Locate the cell with the specified text and output its [X, Y] center coordinate. 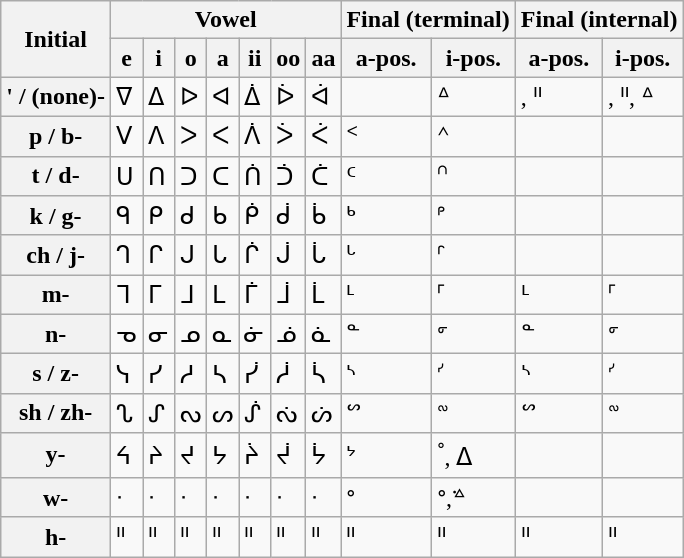
ᑌ [126, 176]
ᑉ [386, 136]
ᓅ [288, 334]
ᓰ [255, 374]
ᓈ [324, 334]
ᐯ [126, 136]
ᔐ [126, 413]
ᒋ [159, 255]
w- [56, 497]
ᑲ [223, 216]
, ᐦ [558, 97]
Final (internal) [599, 20]
ᒎ [288, 255]
ᐴ [288, 136]
ᐸ [223, 136]
ᐹ [324, 136]
y- [56, 456]
, ᐦ, ᐞ [642, 97]
t / d- [56, 176]
ᓭ [126, 374]
ᑏ [255, 176]
ᔭ [223, 456]
ᐤ,ᣜ [473, 497]
ᑎ [159, 176]
ᓇ [223, 334]
h- [56, 537]
ᓯ [159, 374]
ᔮ [324, 456]
k / g- [56, 216]
ᐲ [255, 136]
ᓄ [191, 334]
ᐤ [386, 497]
ᔦ [126, 456]
ᔓ [191, 413]
ᒣ [126, 295]
ᔾ [386, 456]
Vowel [225, 20]
ᔕ [223, 413]
o [191, 58]
ᒨ [288, 295]
ᔒ [255, 413]
ᒉ [126, 255]
ᐞ [473, 97]
ᑮ [255, 216]
ᐅ [191, 97]
Final (terminal) [428, 20]
Initial [56, 39]
ch / j- [56, 255]
ᣔ [473, 136]
sh / zh- [56, 413]
oo [288, 58]
ᑖ [324, 176]
ᑳ [324, 216]
ᐊ [223, 97]
i [159, 58]
' / (none)- [56, 97]
ᔨ [159, 456]
ᔖ [324, 413]
ᓲ [288, 374]
ᒫ [324, 295]
ᒍ [191, 255]
ᒦ [255, 295]
ᓵ [324, 374]
ᔔ [288, 413]
ᐋ [324, 97]
ᒪ [223, 295]
n- [56, 334]
ᓃ [255, 334]
ᐄ [255, 97]
ᑰ [288, 216]
ᑕ [223, 176]
ᒥ [159, 295]
ᑑ [288, 176]
ii [255, 58]
ᔪ [191, 456]
ᐃ [159, 97]
e [126, 58]
ᓀ [126, 334]
ᒡ [386, 255]
ᔫ [288, 456]
ᓴ [223, 374]
ᣕ [473, 176]
ᓂ [159, 334]
ᒃ [386, 216]
ᒧ [191, 295]
ᐱ [159, 136]
m- [56, 295]
aa [324, 58]
ᑐ [191, 176]
ᐆ [288, 97]
ᔩ [255, 456]
ᑯ [191, 216]
a [223, 58]
ᣗ [473, 255]
ᒌ [255, 255]
s / z- [56, 374]
ᒐ [223, 255]
ᐤ, ᐃ [473, 456]
ᑦ [386, 176]
ᐁ [126, 97]
ᓱ [191, 374]
ᒑ [324, 255]
ᔑ [159, 413]
ᣖ [473, 216]
ᑫ [126, 216]
ᑭ [159, 216]
ᐳ [191, 136]
p / b- [56, 136]
